Detect which cell encompasses the target text, then output its (X, Y) center coordinate. 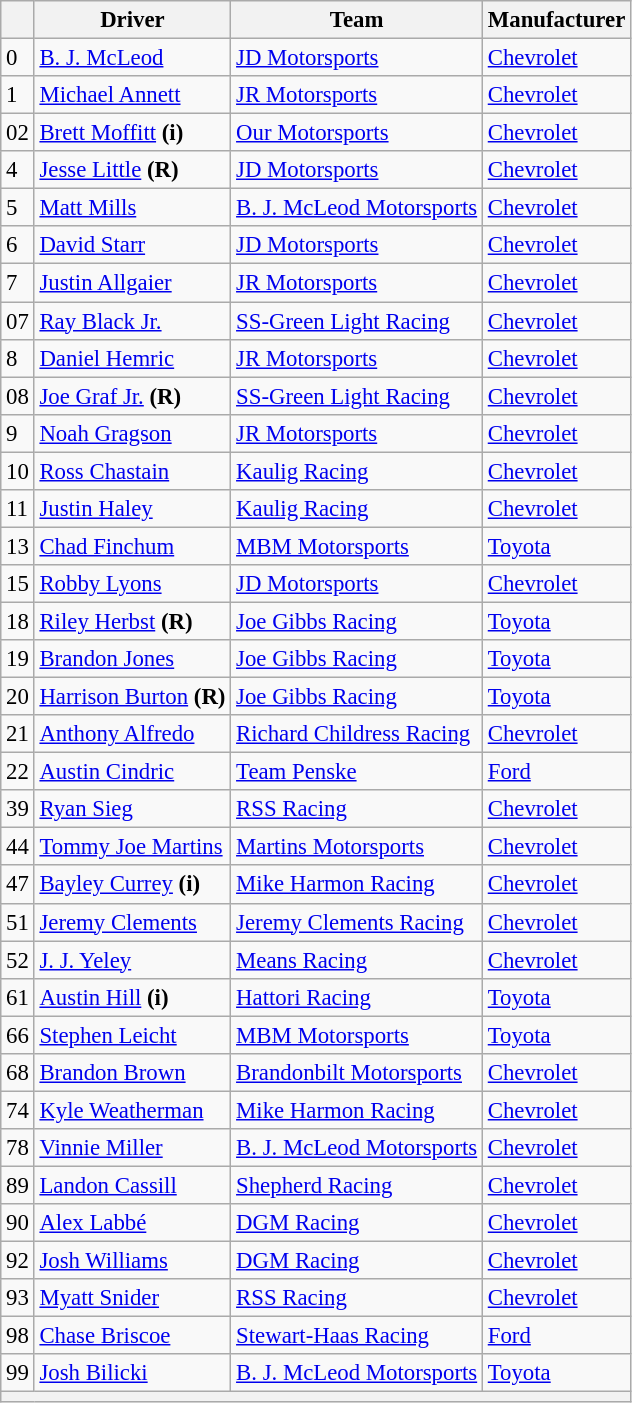
Matt Mills (132, 208)
19 (18, 659)
Ross Chastain (132, 471)
David Starr (132, 245)
Jesse Little (R) (132, 170)
0 (18, 58)
44 (18, 847)
68 (18, 1073)
Brandon Jones (132, 659)
Justin Haley (132, 509)
Bayley Currey (i) (132, 885)
98 (18, 1336)
Robby Lyons (132, 584)
89 (18, 1185)
Brandon Brown (132, 1073)
Chase Briscoe (132, 1336)
Jeremy Clements (132, 922)
Kyle Weatherman (132, 1110)
Anthony Alfredo (132, 734)
Ray Black Jr. (132, 321)
22 (18, 772)
8 (18, 358)
9 (18, 433)
92 (18, 1261)
Chad Finchum (132, 546)
Shepherd Racing (357, 1185)
51 (18, 922)
Vinnie Miller (132, 1148)
93 (18, 1298)
Myatt Snider (132, 1298)
Hattori Racing (357, 997)
J. J. Yeley (132, 960)
18 (18, 621)
Noah Gragson (132, 433)
Harrison Burton (R) (132, 697)
13 (18, 546)
Team (357, 20)
7 (18, 283)
90 (18, 1223)
Brandonbilt Motorsports (357, 1073)
Joe Graf Jr. (R) (132, 396)
4 (18, 170)
78 (18, 1148)
39 (18, 809)
Team Penske (357, 772)
B. J. McLeod (132, 58)
66 (18, 1035)
08 (18, 396)
Austin Cindric (132, 772)
Martins Motorsports (357, 847)
Josh Bilicki (132, 1373)
Our Motorsports (357, 133)
1 (18, 95)
10 (18, 471)
Daniel Hemric (132, 358)
20 (18, 697)
11 (18, 509)
52 (18, 960)
Austin Hill (i) (132, 997)
Manufacturer (556, 20)
Josh Williams (132, 1261)
99 (18, 1373)
Stewart-Haas Racing (357, 1336)
74 (18, 1110)
07 (18, 321)
21 (18, 734)
Tommy Joe Martins (132, 847)
02 (18, 133)
Jeremy Clements Racing (357, 922)
6 (18, 245)
Driver (132, 20)
47 (18, 885)
Means Racing (357, 960)
Stephen Leicht (132, 1035)
Michael Annett (132, 95)
5 (18, 208)
Brett Moffitt (i) (132, 133)
Riley Herbst (R) (132, 621)
Ryan Sieg (132, 809)
Landon Cassill (132, 1185)
15 (18, 584)
Alex Labbé (132, 1223)
Justin Allgaier (132, 283)
61 (18, 997)
Richard Childress Racing (357, 734)
